Identify which cell holds the provided text, then report its (x, y) central coordinate. 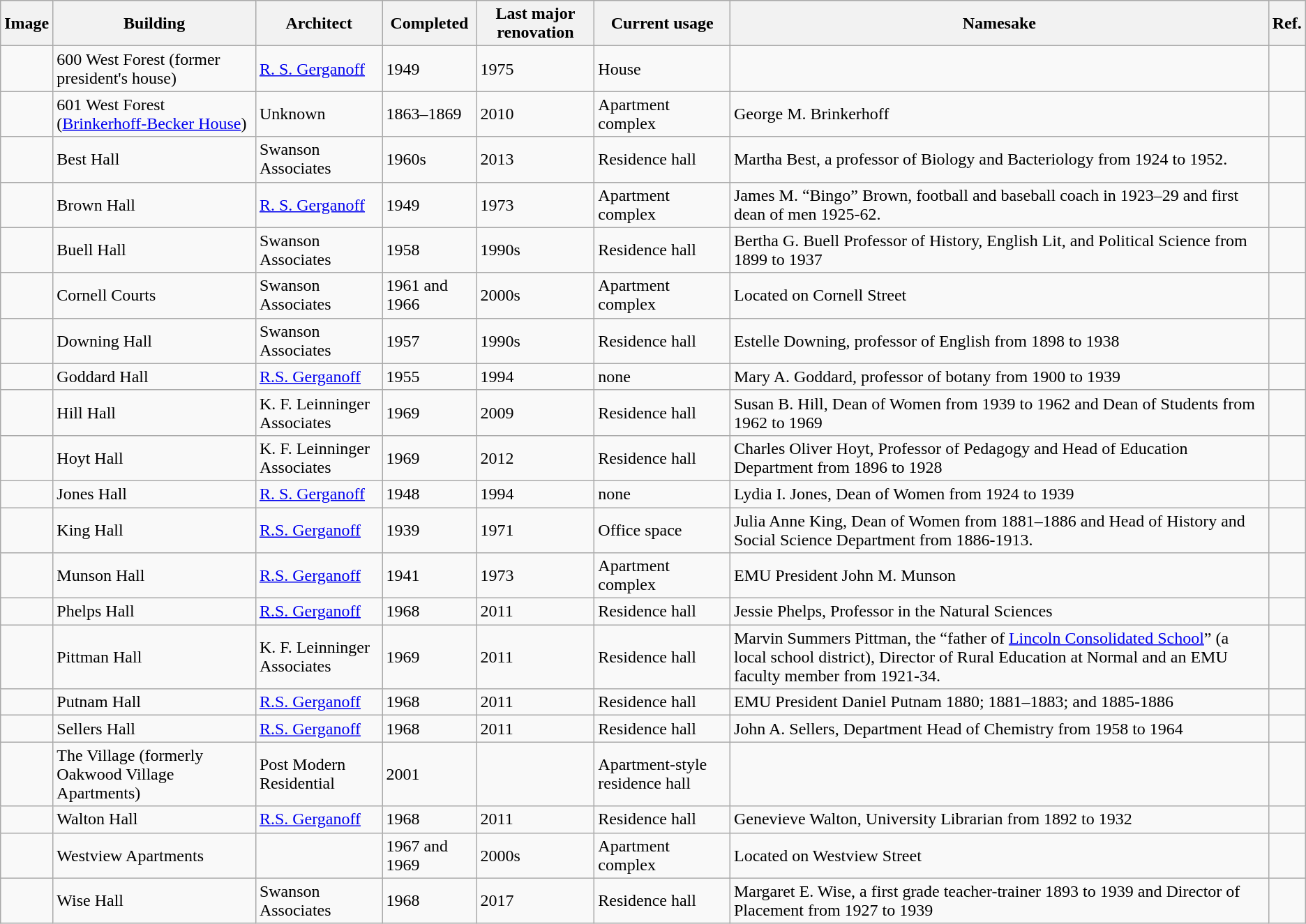
1961 and 1966 (430, 296)
Charles Oliver Hoyt, Professor of Pedagogy and Head of Education Department from 1896 to 1928 (999, 457)
Sellers Hall (155, 729)
Bertha G. Buell Professor of History, English Lit, and Political Science from 1899 to 1937 (999, 250)
Munson Hall (155, 576)
Genevieve Walton, University Librarian from 1892 to 1932 (999, 819)
Image (27, 24)
House (663, 68)
1941 (430, 576)
Brown Hall (155, 205)
Downing Hall (155, 340)
Completed (430, 24)
Buell Hall (155, 250)
Ref. (1286, 24)
1971 (536, 530)
Hill Hall (155, 413)
2001 (430, 774)
600 West Forest (former president's house) (155, 68)
1975 (536, 68)
Martha Best, a professor of Biology and Bacteriology from 1924 to 1952. (999, 159)
Pittman Hall (155, 657)
Hoyt Hall (155, 457)
1955 (430, 377)
Best Hall (155, 159)
Namesake (999, 24)
601 West Forest (Brinkerhoff-Becker House) (155, 114)
Westview Apartments (155, 855)
Putnam Hall (155, 702)
2017 (536, 901)
EMU President Daniel Putnam 1880; 1881–1883; and 1885-1886 (999, 702)
Phelps Hall (155, 612)
James M. “Bingo” Brown, football and baseball coach in 1923–29 and first dean of men 1925-62. (999, 205)
Unknown (318, 114)
Apartment-style residence hall (663, 774)
Jessie Phelps, Professor in the Natural Sciences (999, 612)
2013 (536, 159)
George M. Brinkerhoff (999, 114)
Located on Cornell Street (999, 296)
Located on Westview Street (999, 855)
Office space (663, 530)
1957 (430, 340)
Jones Hall (155, 494)
Goddard Hall (155, 377)
2010 (536, 114)
Architect (318, 24)
Susan B. Hill, Dean of Women from 1939 to 1962 and Dean of Students from 1962 to 1969 (999, 413)
Current usage (663, 24)
Building (155, 24)
2009 (536, 413)
King Hall (155, 530)
Cornell Courts (155, 296)
Mary A. Goddard, professor of botany from 1900 to 1939 (999, 377)
1958 (430, 250)
2012 (536, 457)
The Village (formerly Oakwood Village Apartments) (155, 774)
1939 (430, 530)
Margaret E. Wise, a first grade teacher-trainer 1893 to 1939 and Director of Placement from 1927 to 1939 (999, 901)
1967 and 1969 (430, 855)
Estelle Downing, professor of English from 1898 to 1938 (999, 340)
Post Modern Residential (318, 774)
1948 (430, 494)
1863–1869 (430, 114)
EMU President John M. Munson (999, 576)
John A. Sellers, Department Head of Chemistry from 1958 to 1964 (999, 729)
1960s (430, 159)
Walton Hall (155, 819)
Last major renovation (536, 24)
Julia Anne King, Dean of Women from 1881–1886 and Head of History and Social Science Department from 1886-1913. (999, 530)
Lydia I. Jones, Dean of Women from 1924 to 1939 (999, 494)
Wise Hall (155, 901)
